From the cell containing the given text, extract its center point as [x, y] coordinate. 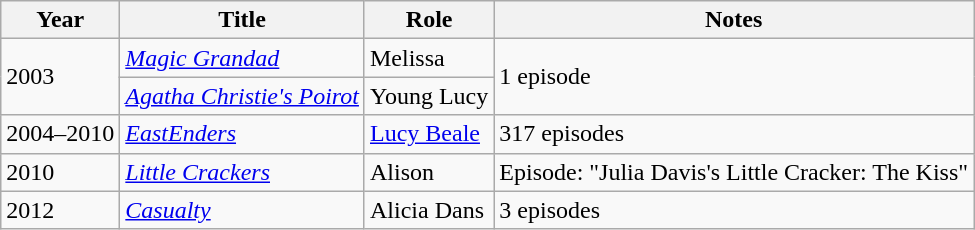
2004–2010 [60, 134]
Melissa [428, 58]
Role [428, 20]
317 episodes [734, 134]
3 episodes [734, 210]
EastEnders [242, 134]
1 episode [734, 77]
Notes [734, 20]
Year [60, 20]
Young Lucy [428, 96]
Lucy Beale [428, 134]
2010 [60, 172]
Alicia Dans [428, 210]
Magic Grandad [242, 58]
Title [242, 20]
2012 [60, 210]
Agatha Christie's Poirot [242, 96]
Episode: "Julia Davis's Little Cracker: The Kiss" [734, 172]
Alison [428, 172]
Little Crackers [242, 172]
2003 [60, 77]
Casualty [242, 210]
